Scan for the cell matching the given text and deliver its [X, Y] coordinate at center. 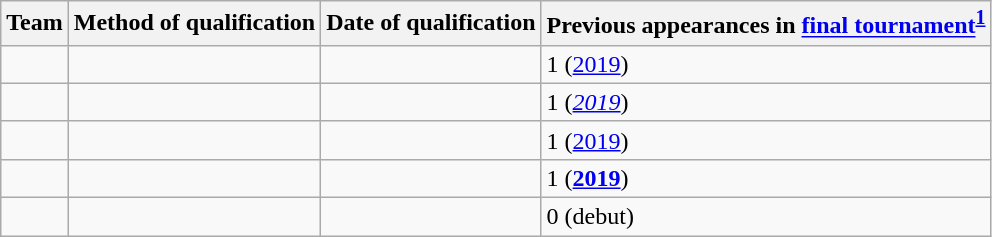
0 (debut) [766, 217]
Team [35, 24]
Previous appearances in final tournament1 [766, 24]
Date of qualification [431, 24]
Method of qualification [194, 24]
